Scan for the cell matching the given text and deliver its [x, y] coordinate at center. 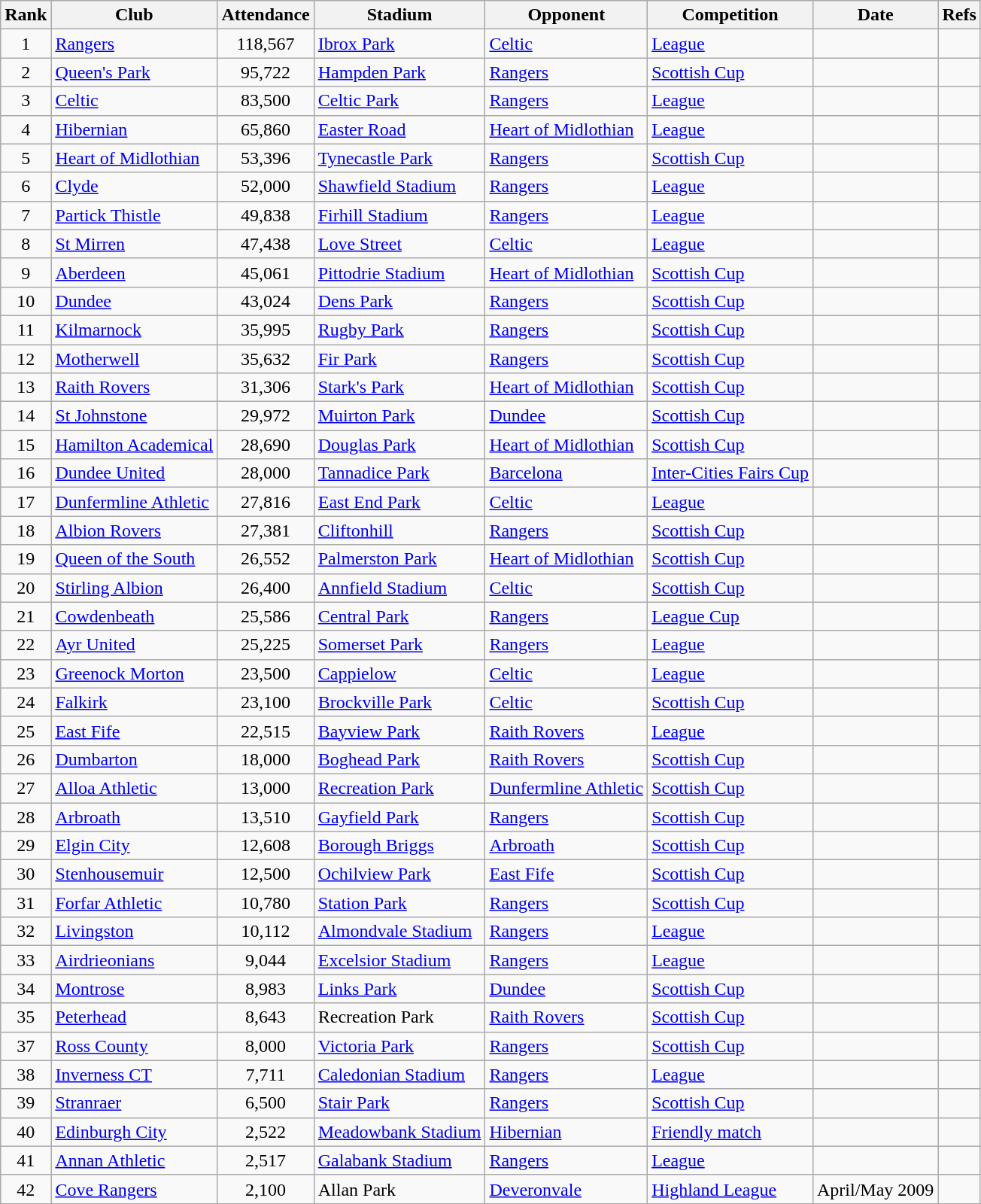
Ibrox Park [399, 44]
8,643 [266, 1017]
Stranraer [134, 1103]
49,838 [266, 215]
26,552 [266, 559]
Celtic Park [399, 101]
Stadium [399, 15]
8,000 [266, 1046]
Elgin City [134, 846]
8 [26, 244]
34 [26, 989]
10,112 [266, 932]
Club [134, 15]
18 [26, 531]
Boghead Park [399, 759]
Aberdeen [134, 272]
Montrose [134, 989]
Galabank Stadium [399, 1160]
7 [26, 215]
27 [26, 788]
27,381 [266, 531]
65,860 [266, 129]
25,586 [266, 616]
Central Park [399, 616]
Stirling Albion [134, 588]
25,225 [266, 645]
April/May 2009 [875, 1189]
Date [875, 15]
12,608 [266, 846]
26,400 [266, 588]
41 [26, 1160]
20 [26, 588]
Rugby Park [399, 330]
Hamilton Academical [134, 445]
28,690 [266, 445]
52,000 [266, 187]
33 [26, 960]
2,100 [266, 1189]
Ross County [134, 1046]
19 [26, 559]
7,711 [266, 1075]
29 [26, 846]
22,515 [266, 731]
28,000 [266, 473]
Dundee United [134, 473]
Motherwell [134, 359]
23,100 [266, 702]
Cappielow [399, 673]
2,522 [266, 1132]
Peterhead [134, 1017]
39 [26, 1103]
83,500 [266, 101]
Ochilview Park [399, 874]
2 [26, 72]
Queen of the South [134, 559]
16 [26, 473]
Inverness CT [134, 1075]
Stair Park [399, 1103]
Cowdenbeath [134, 616]
1 [26, 44]
Livingston [134, 932]
Tannadice Park [399, 473]
40 [26, 1132]
Forfar Athletic [134, 903]
3 [26, 101]
Falkirk [134, 702]
35 [26, 1017]
25 [26, 731]
Partick Thistle [134, 215]
13 [26, 388]
Muirton Park [399, 416]
Tynecastle Park [399, 158]
35,632 [266, 359]
9 [26, 272]
Caledonian Stadium [399, 1075]
29,972 [266, 416]
32 [26, 932]
Dens Park [399, 301]
28 [26, 816]
53,396 [266, 158]
Annan Athletic [134, 1160]
10 [26, 301]
Opponent [566, 15]
Airdrieonians [134, 960]
23 [26, 673]
4 [26, 129]
Almondvale Stadium [399, 932]
22 [26, 645]
Meadowbank Stadium [399, 1132]
Annfield Stadium [399, 588]
18,000 [266, 759]
17 [26, 502]
8,983 [266, 989]
Edinburgh City [134, 1132]
Rank [26, 15]
5 [26, 158]
Cove Rangers [134, 1189]
Allan Park [399, 1189]
Easter Road [399, 129]
Stark's Park [399, 388]
43,024 [266, 301]
Douglas Park [399, 445]
Refs [959, 15]
9,044 [266, 960]
St Johnstone [134, 416]
Greenock Morton [134, 673]
Inter-Cities Fairs Cup [730, 473]
Kilmarnock [134, 330]
27,816 [266, 502]
12,500 [266, 874]
Ayr United [134, 645]
Cliftonhill [399, 531]
Albion Rovers [134, 531]
Dumbarton [134, 759]
13,000 [266, 788]
30 [26, 874]
45,061 [266, 272]
11 [26, 330]
Competition [730, 15]
Highland League [730, 1189]
35,995 [266, 330]
31,306 [266, 388]
Pittodrie Stadium [399, 272]
Links Park [399, 989]
Alloa Athletic [134, 788]
Fir Park [399, 359]
31 [26, 903]
118,567 [266, 44]
Queen's Park [134, 72]
6 [26, 187]
Friendly match [730, 1132]
League Cup [730, 616]
24 [26, 702]
Brockville Park [399, 702]
Clyde [134, 187]
Bayview Park [399, 731]
Barcelona [566, 473]
Stenhousemuir [134, 874]
23,500 [266, 673]
Attendance [266, 15]
Station Park [399, 903]
13,510 [266, 816]
14 [26, 416]
15 [26, 445]
21 [26, 616]
37 [26, 1046]
42 [26, 1189]
2,517 [266, 1160]
Love Street [399, 244]
26 [26, 759]
6,500 [266, 1103]
Palmerston Park [399, 559]
Shawfield Stadium [399, 187]
10,780 [266, 903]
Excelsior Stadium [399, 960]
47,438 [266, 244]
Somerset Park [399, 645]
95,722 [266, 72]
Gayfield Park [399, 816]
Firhill Stadium [399, 215]
Hampden Park [399, 72]
East End Park [399, 502]
Borough Briggs [399, 846]
Victoria Park [399, 1046]
38 [26, 1075]
St Mirren [134, 244]
12 [26, 359]
Deveronvale [566, 1189]
